Pinpoint the cell where the given text exists, returning its [X, Y] midpoint coordinate. 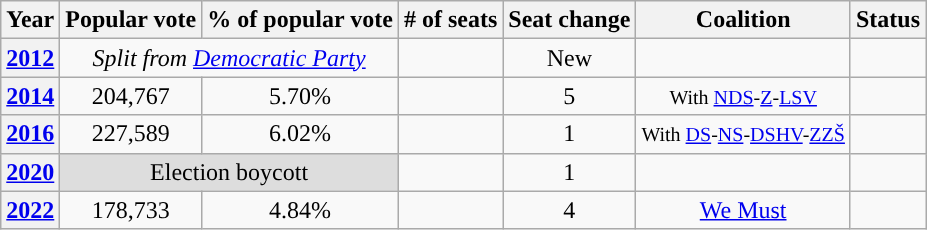
Election boycott [230, 172]
Seat change [570, 20]
With DS-NS-DSHV-ZZŠ [744, 134]
5 [570, 96]
4.84% [300, 210]
227,589 [131, 134]
2012 [30, 58]
204,767 [131, 96]
We Must [744, 210]
2020 [30, 172]
# of seats [450, 20]
5.70% [300, 96]
Split from Democratic Party [230, 58]
2016 [30, 134]
Coalition [744, 20]
178,733 [131, 210]
% of popular vote [300, 20]
Status [888, 20]
2022 [30, 210]
4 [570, 210]
6.02% [300, 134]
New [570, 58]
Year [30, 20]
2014 [30, 96]
With NDS-Z-LSV [744, 96]
Popular vote [131, 20]
